Return the (X, Y) coordinate for the center point of the cell that contains the specified text.  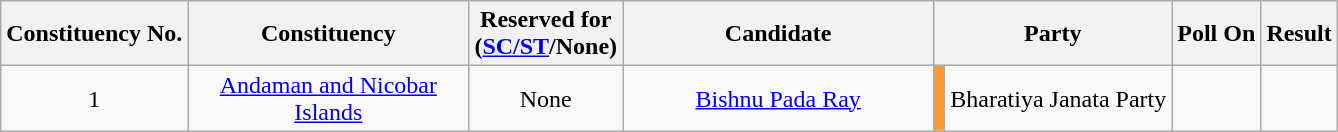
None (546, 98)
Bishnu Pada Ray (778, 98)
Party (1053, 34)
Constituency No. (94, 34)
Candidate (778, 34)
Andaman and Nicobar Islands (328, 98)
Result (1299, 34)
Poll On (1216, 34)
Constituency (328, 34)
Bharatiya Janata Party (1058, 98)
Reserved for(SC/ST/None) (546, 34)
1 (94, 98)
